Locate the cell with the specified text and output its [X, Y] center coordinate. 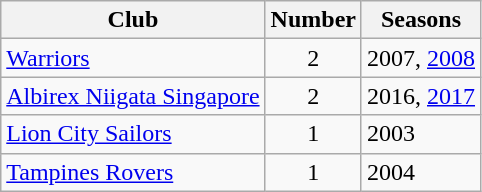
Seasons [420, 20]
Lion City Sailors [133, 134]
2004 [420, 172]
Albirex Niigata Singapore [133, 96]
2007, 2008 [420, 58]
Tampines Rovers [133, 172]
2016, 2017 [420, 96]
2003 [420, 134]
Number [313, 20]
Warriors [133, 58]
Club [133, 20]
